Scan for the cell matching the given text and deliver its (X, Y) coordinate at center. 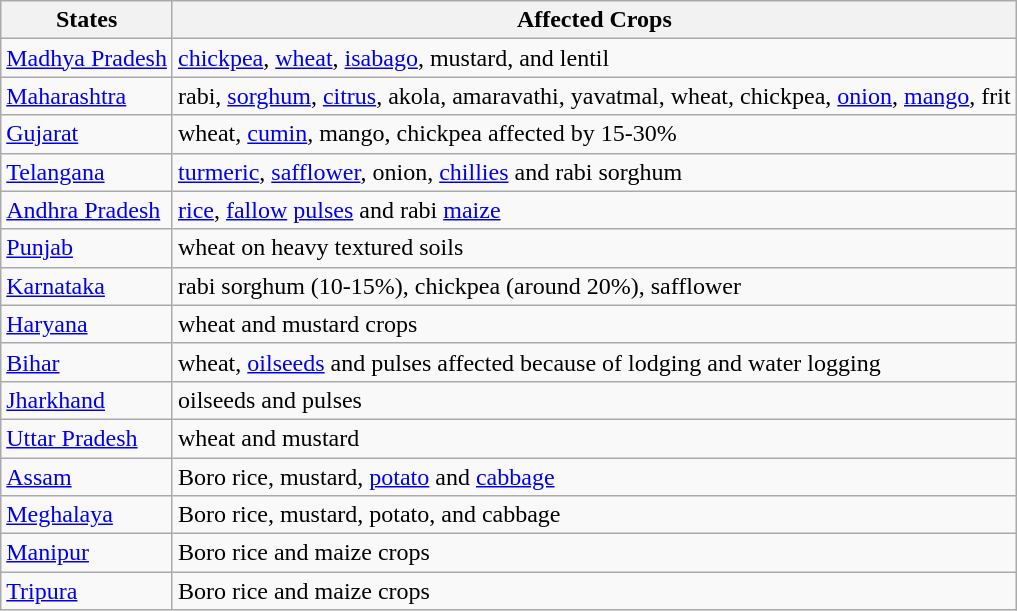
Madhya Pradesh (87, 58)
wheat, oilseeds and pulses affected because of lodging and water logging (594, 362)
turmeric, safflower, onion, chillies and rabi sorghum (594, 172)
wheat on heavy textured soils (594, 248)
Affected Crops (594, 20)
Manipur (87, 553)
rice, fallow pulses and rabi maize (594, 210)
wheat, cumin, mango, chickpea affected by 15-30% (594, 134)
Punjab (87, 248)
rabi, sorghum, citrus, akola, amaravathi, yavatmal, wheat, chickpea, onion, mango, frit (594, 96)
Boro rice, mustard, potato, and cabbage (594, 515)
Telangana (87, 172)
oilseeds and pulses (594, 400)
wheat and mustard crops (594, 324)
Karnataka (87, 286)
Uttar Pradesh (87, 438)
Meghalaya (87, 515)
Tripura (87, 591)
wheat and mustard (594, 438)
Maharashtra (87, 96)
chickpea, wheat, isabago, mustard, and lentil (594, 58)
Bihar (87, 362)
rabi sorghum (10-15%), chickpea (around 20%), safflower (594, 286)
Andhra Pradesh (87, 210)
Assam (87, 477)
Haryana (87, 324)
States (87, 20)
Gujarat (87, 134)
Boro rice, mustard, potato and cabbage (594, 477)
Jharkhand (87, 400)
